Identify which cell holds the provided text, then report its (x, y) central coordinate. 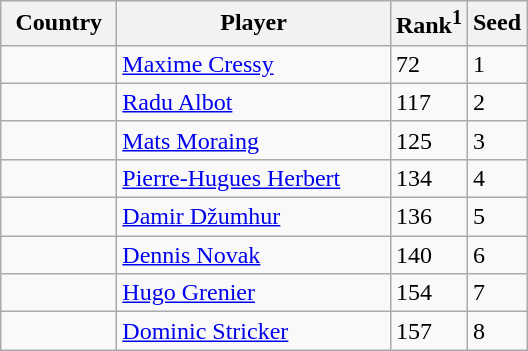
7 (496, 293)
Mats Moraing (254, 140)
Player (254, 24)
8 (496, 331)
Maxime Cressy (254, 64)
72 (428, 64)
136 (428, 217)
117 (428, 102)
Pierre-Hugues Herbert (254, 178)
Seed (496, 24)
1 (496, 64)
Radu Albot (254, 102)
125 (428, 140)
Rank1 (428, 24)
5 (496, 217)
6 (496, 255)
Dennis Novak (254, 255)
3 (496, 140)
140 (428, 255)
Country (59, 24)
157 (428, 331)
Hugo Grenier (254, 293)
134 (428, 178)
Damir Džumhur (254, 217)
154 (428, 293)
2 (496, 102)
4 (496, 178)
Dominic Stricker (254, 331)
